Provide the [X, Y] coordinate of the cell's center where the given text is located.  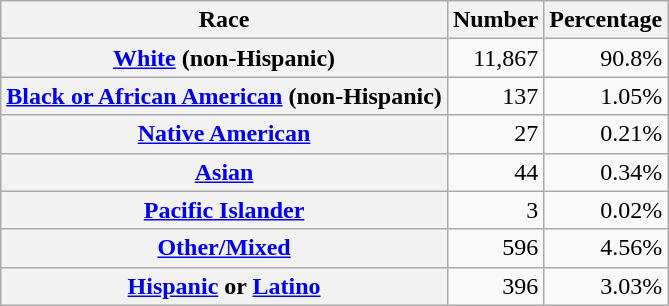
396 [495, 286]
Asian [224, 172]
Race [224, 20]
90.8% [606, 58]
44 [495, 172]
Percentage [606, 20]
11,867 [495, 58]
596 [495, 248]
Pacific Islander [224, 210]
27 [495, 134]
3 [495, 210]
0.02% [606, 210]
4.56% [606, 248]
Number [495, 20]
3.03% [606, 286]
White (non-Hispanic) [224, 58]
Native American [224, 134]
0.21% [606, 134]
137 [495, 96]
1.05% [606, 96]
0.34% [606, 172]
Hispanic or Latino [224, 286]
Other/Mixed [224, 248]
Black or African American (non-Hispanic) [224, 96]
